Provide the [X, Y] coordinate of the cell's center where the given text is located.  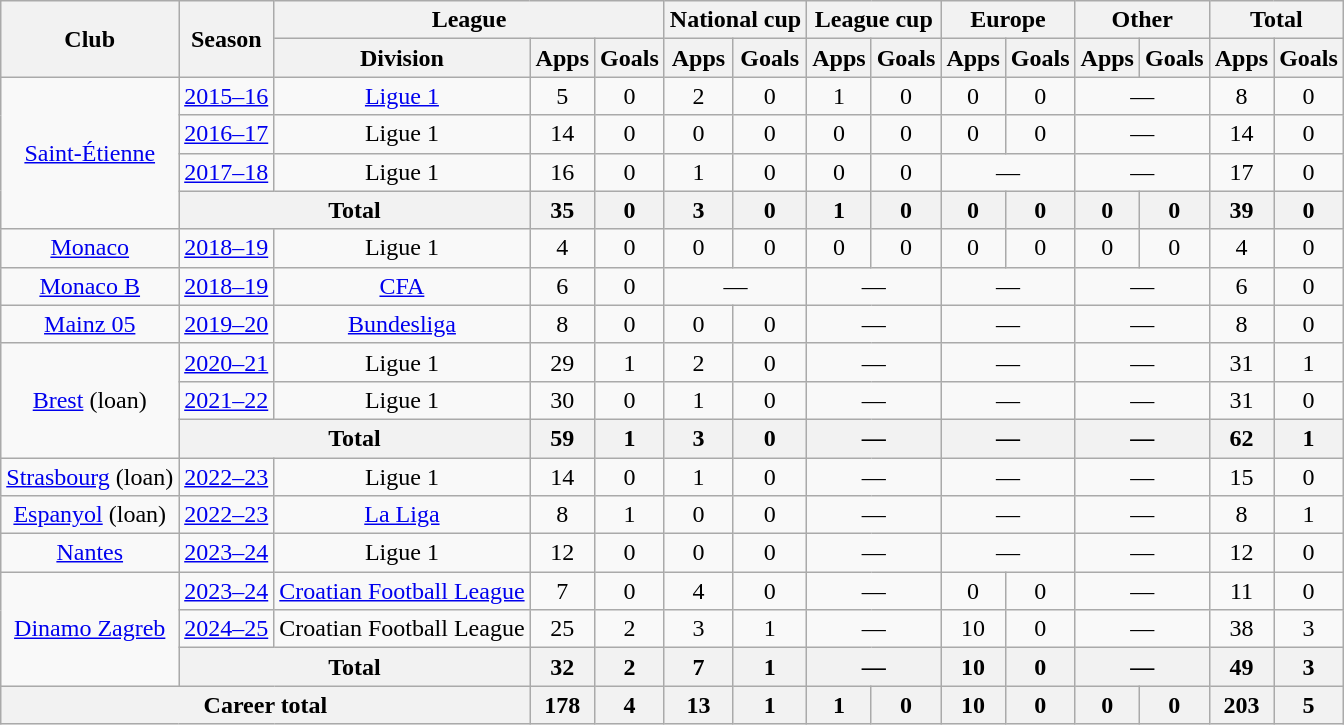
Bundesliga [402, 324]
2019–20 [226, 324]
2016–17 [226, 134]
Division [402, 58]
La Liga [402, 515]
2015–16 [226, 96]
30 [562, 400]
Club [90, 39]
Europe [1008, 20]
203 [1241, 705]
Dinamo Zagreb [90, 629]
Monaco B [90, 286]
35 [562, 210]
Monaco [90, 248]
39 [1241, 210]
29 [562, 362]
Other [1142, 20]
Strasbourg (loan) [90, 477]
25 [562, 629]
League [470, 20]
178 [562, 705]
49 [1241, 667]
Saint-Étienne [90, 153]
2021–22 [226, 400]
2024–25 [226, 629]
15 [1241, 477]
Nantes [90, 553]
CFA [402, 286]
Brest (loan) [90, 400]
National cup [735, 20]
League cup [874, 20]
59 [562, 438]
Espanyol (loan) [90, 515]
Season [226, 39]
62 [1241, 438]
32 [562, 667]
17 [1241, 172]
13 [698, 705]
Mainz 05 [90, 324]
16 [562, 172]
2020–21 [226, 362]
11 [1241, 591]
Career total [266, 705]
38 [1241, 629]
2017–18 [226, 172]
